From the cell containing the given text, extract its center point as (x, y) coordinate. 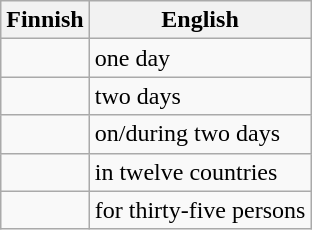
one day (200, 58)
Finnish (45, 20)
two days (200, 96)
English (200, 20)
on/during two days (200, 134)
for thirty-five persons (200, 210)
in twelve countries (200, 172)
